From the cell containing the given text, extract its center point as (x, y) coordinate. 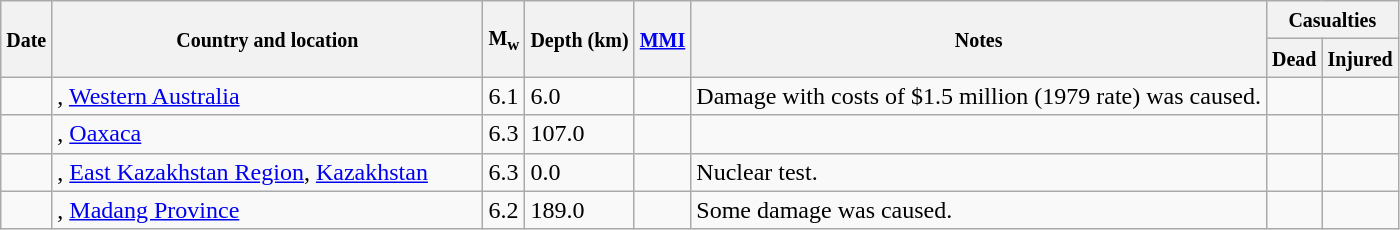
, Madang Province (268, 210)
Date (26, 39)
, Western Australia (268, 96)
Injured (1360, 58)
6.2 (504, 210)
0.0 (580, 172)
6.0 (580, 96)
, Oaxaca (268, 134)
, East Kazakhstan Region, Kazakhstan (268, 172)
Notes (979, 39)
Dead (1294, 58)
Some damage was caused. (979, 210)
107.0 (580, 134)
Country and location (268, 39)
Damage with costs of $1.5 million (1979 rate) was caused. (979, 96)
MMI (662, 39)
189.0 (580, 210)
Mw (504, 39)
Nuclear test. (979, 172)
Casualties (1332, 20)
Depth (km) (580, 39)
6.1 (504, 96)
